Identify which cell holds the provided text, then report its [x, y] central coordinate. 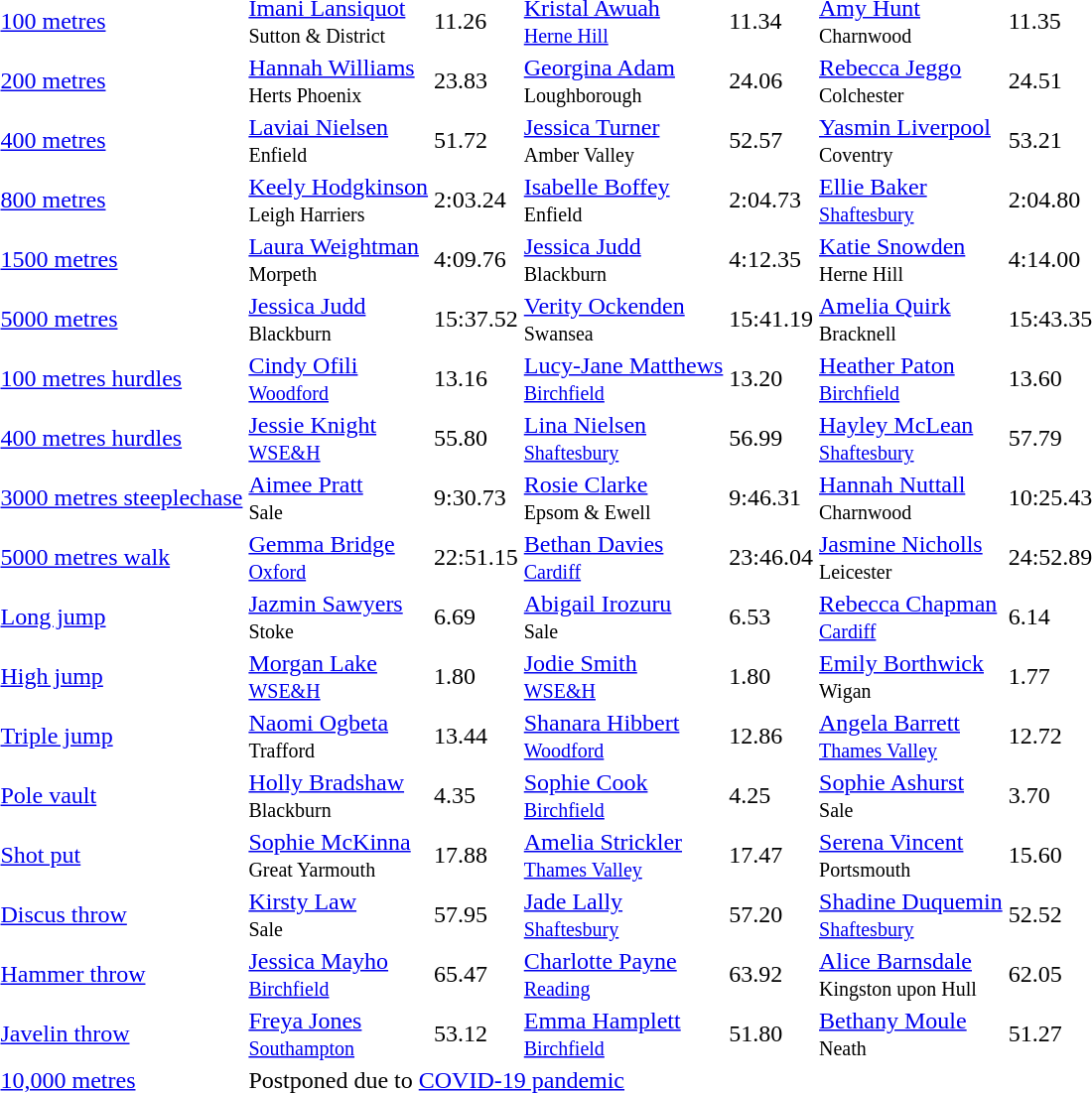
Amelia StricklerThames Valley [623, 856]
15:41.19 [771, 320]
24.06 [771, 81]
Rosie ClarkeEpsom & Ewell [623, 498]
Serena VincentPortsmouth [911, 856]
Holly BradshawBlackburn [339, 796]
Laura WeightmanMorpeth [339, 260]
9:46.31 [771, 498]
53.12 [477, 1034]
6.69 [477, 617]
Jessica TurnerAmber Valley [623, 141]
15:37.52 [477, 320]
Isabelle BoffeyEnfield [623, 201]
Sophie CookBirchfield [623, 796]
Jessie KnightWSE&H [339, 439]
55.80 [477, 439]
12.86 [771, 737]
6.53 [771, 617]
Aimee PrattSale [339, 498]
Bethany MouleNeath [911, 1034]
Verity OckendenSwansea [623, 320]
Georgina AdamLoughborough [623, 81]
17.47 [771, 856]
52.57 [771, 141]
2:03.24 [477, 201]
Yasmin LiverpoolCoventry [911, 141]
Angela BarrettThames Valley [911, 737]
Shanara HibbertWoodford [623, 737]
Jessica MayhoBirchfield [339, 975]
13.20 [771, 379]
65.47 [477, 975]
Rebecca ChapmanCardiff [911, 617]
Cindy OfiliWoodford [339, 379]
Abigail IrozuruSale [623, 617]
Amelia QuirkBracknell [911, 320]
Jazmin SawyersStoke [339, 617]
Gemma BridgeOxford [339, 558]
Lucy-Jane MatthewsBirchfield [623, 379]
Keely HodgkinsonLeigh Harriers [339, 201]
Jodie SmithWSE&H [623, 677]
22:51.15 [477, 558]
Hayley McLeanShaftesbury [911, 439]
Laviai NielsenEnfield [339, 141]
Charlotte PayneReading [623, 975]
2:04.73 [771, 201]
Sophie AshurstSale [911, 796]
Sophie McKinnaGreat Yarmouth [339, 856]
23:46.04 [771, 558]
Emma HamplettBirchfield [623, 1034]
4.35 [477, 796]
13.44 [477, 737]
Kirsty LawSale [339, 915]
Katie SnowdenHerne Hill [911, 260]
63.92 [771, 975]
Rebecca JeggoColchester [911, 81]
4.25 [771, 796]
Jade LallyShaftesbury [623, 915]
Shadine DuqueminShaftesbury [911, 915]
Jasmine NichollsLeicester [911, 558]
Morgan LakeWSE&H [339, 677]
57.20 [771, 915]
51.72 [477, 141]
Alice BarnsdaleKingston upon Hull [911, 975]
51.80 [771, 1034]
Hannah WilliamsHerts Phoenix [339, 81]
4:09.76 [477, 260]
17.88 [477, 856]
23.83 [477, 81]
13.16 [477, 379]
57.95 [477, 915]
Freya JonesSouthampton [339, 1034]
Ellie BakerShaftesbury [911, 201]
Bethan DaviesCardiff [623, 558]
56.99 [771, 439]
Naomi OgbetaTrafford [339, 737]
Hannah NuttallCharnwood [911, 498]
Heather PatonBirchfield [911, 379]
Emily BorthwickWigan [911, 677]
9:30.73 [477, 498]
4:12.35 [771, 260]
Lina NielsenShaftesbury [623, 439]
